Provide the [X, Y] coordinate of the cell's center where the given text is located.  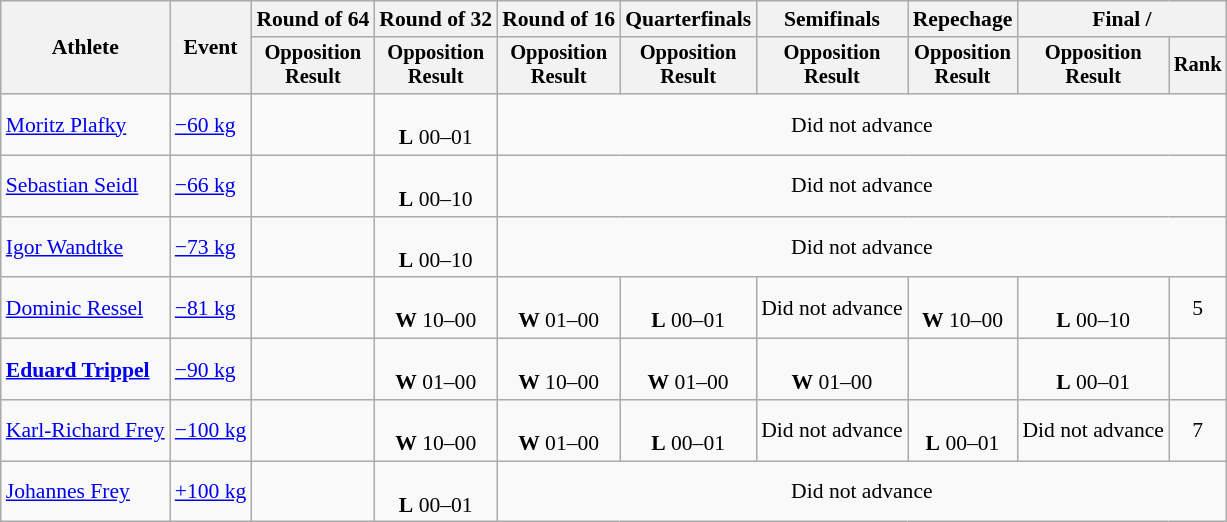
Athlete [86, 48]
Rank [1198, 66]
Round of 32 [436, 19]
Dominic Ressel [86, 308]
7 [1198, 430]
5 [1198, 308]
Igor Wandtke [86, 248]
Karl-Richard Frey [86, 430]
Round of 16 [558, 19]
Quarterfinals [688, 19]
−100 kg [211, 430]
Semifinals [832, 19]
Round of 64 [312, 19]
−73 kg [211, 248]
Repechage [963, 19]
Event [211, 48]
−60 kg [211, 124]
Moritz Plafky [86, 124]
−66 kg [211, 186]
−90 kg [211, 370]
Eduard Trippel [86, 370]
Final / [1122, 19]
Sebastian Seidl [86, 186]
Johannes Frey [86, 492]
+100 kg [211, 492]
−81 kg [211, 308]
